Scan for the cell matching the given text and deliver its (x, y) coordinate at center. 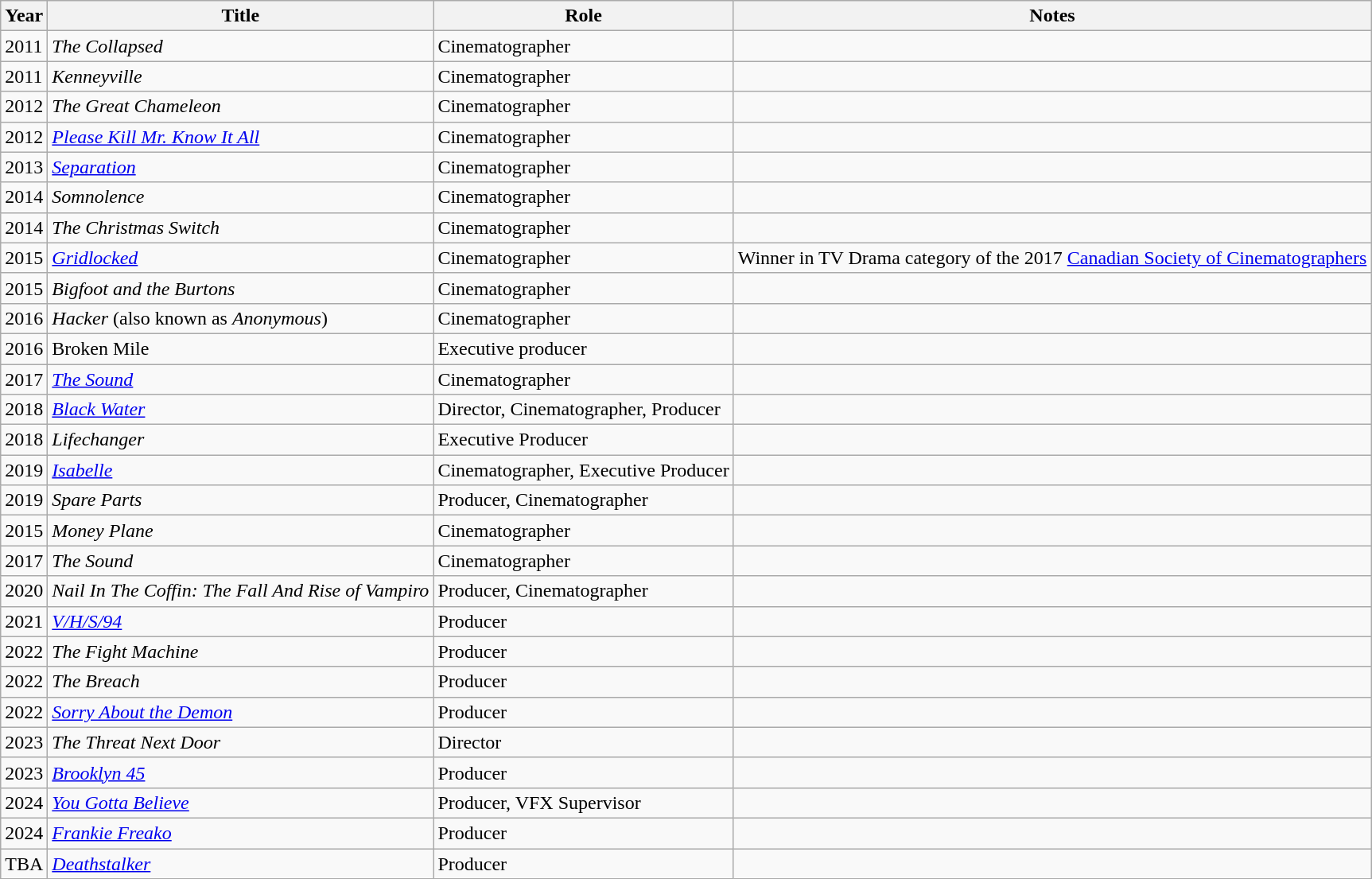
Isabelle (240, 470)
Kenneyville (240, 76)
2021 (24, 621)
Bigfoot and the Burtons (240, 288)
Producer, VFX Supervisor (584, 803)
The Fight Machine (240, 651)
The Great Chameleon (240, 107)
TBA (24, 863)
Lifechanger (240, 440)
2013 (24, 167)
Winner in TV Drama category of the 2017 Canadian Society of Cinematographers (1052, 258)
Notes (1052, 16)
Somnolence (240, 197)
V/H/S/94 (240, 621)
Gridlocked (240, 258)
The Threat Next Door (240, 742)
Spare Parts (240, 500)
You Gotta Believe (240, 803)
Sorry About the Demon (240, 712)
Brooklyn 45 (240, 772)
Frankie Freako (240, 833)
Hacker (also known as Anonymous) (240, 318)
Role (584, 16)
The Christmas Switch (240, 228)
Director (584, 742)
The Breach (240, 682)
Director, Cinematographer, Producer (584, 410)
Executive Producer (584, 440)
Black Water (240, 410)
Money Plane (240, 531)
Cinematographer, Executive Producer (584, 470)
Deathstalker (240, 863)
Separation (240, 167)
Title (240, 16)
Executive producer (584, 348)
Nail In The Coffin: The Fall And Rise of Vampiro (240, 591)
Year (24, 16)
2020 (24, 591)
The Collapsed (240, 46)
Broken Mile (240, 348)
Please Kill Mr. Know It All (240, 137)
